From the cell containing the given text, extract its center point as [X, Y] coordinate. 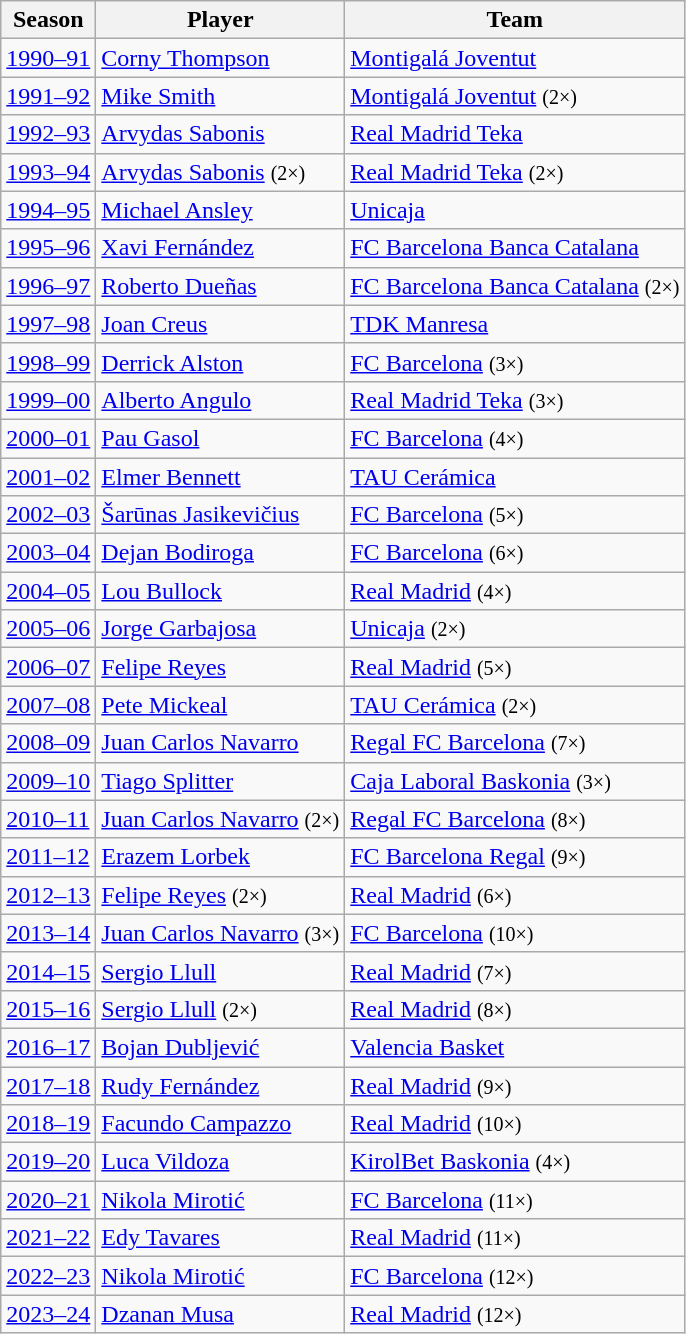
Real Madrid (9×) [515, 1085]
1992–93 [48, 134]
FC Barcelona (12×) [515, 1276]
Edy Tavares [220, 1238]
Sergio Llull (2×) [220, 1009]
Derrick Alston [220, 362]
TDK Manresa [515, 324]
2004–05 [48, 591]
KirolBet Baskonia (4×) [515, 1162]
Montigalá Joventut [515, 58]
Felipe Reyes (2×) [220, 895]
2022–23 [48, 1276]
FC Barcelona (4×) [515, 438]
1994–95 [48, 210]
Player [220, 20]
FC Barcelona (11×) [515, 1200]
Rudy Fernández [220, 1085]
Real Madrid (8×) [515, 1009]
FC Barcelona (5×) [515, 515]
Michael Ansley [220, 210]
1997–98 [48, 324]
Erazem Lorbek [220, 857]
Regal FC Barcelona (8×) [515, 819]
Tiago Splitter [220, 781]
Elmer Bennett [220, 477]
Juan Carlos Navarro [220, 743]
Real Madrid (5×) [515, 667]
Real Madrid (10×) [515, 1124]
Juan Carlos Navarro (3×) [220, 933]
TAU Cerámica (2×) [515, 705]
Real Madrid Teka [515, 134]
2016–17 [48, 1047]
Unicaja (2×) [515, 629]
FC Barcelona (10×) [515, 933]
Mike Smith [220, 96]
2021–22 [48, 1238]
Montigalá Joventut (2×) [515, 96]
2009–10 [48, 781]
Real Madrid (6×) [515, 895]
1993–94 [48, 172]
2014–15 [48, 971]
FC Barcelona Banca Catalana [515, 248]
1999–00 [48, 400]
Lou Bullock [220, 591]
Šarūnas Jasikevičius [220, 515]
FC Barcelona (6×) [515, 553]
2011–12 [48, 857]
2001–02 [48, 477]
Roberto Dueñas [220, 286]
2010–11 [48, 819]
Regal FC Barcelona (7×) [515, 743]
Real Madrid (7×) [515, 971]
Facundo Campazzo [220, 1124]
Dzanan Musa [220, 1314]
Corny Thompson [220, 58]
2018–19 [48, 1124]
Sergio Llull [220, 971]
1995–96 [48, 248]
1998–99 [48, 362]
1990–91 [48, 58]
2012–13 [48, 895]
2005–06 [48, 629]
TAU Cerámica [515, 477]
Real Madrid (12×) [515, 1314]
Valencia Basket [515, 1047]
Dejan Bodiroga [220, 553]
2020–21 [48, 1200]
Arvydas Sabonis (2×) [220, 172]
2015–16 [48, 1009]
2002–03 [48, 515]
Real Madrid (11×) [515, 1238]
2017–18 [48, 1085]
2007–08 [48, 705]
Juan Carlos Navarro (2×) [220, 819]
Real Madrid Teka (3×) [515, 400]
1996–97 [48, 286]
Joan Creus [220, 324]
2006–07 [48, 667]
Season [48, 20]
Felipe Reyes [220, 667]
Real Madrid (4×) [515, 591]
FC Barcelona Banca Catalana (2×) [515, 286]
Luca Vildoza [220, 1162]
Jorge Garbajosa [220, 629]
2008–09 [48, 743]
Caja Laboral Baskonia (3×) [515, 781]
Pau Gasol [220, 438]
FC Barcelona (3×) [515, 362]
Xavi Fernández [220, 248]
2000–01 [48, 438]
Alberto Angulo [220, 400]
2023–24 [48, 1314]
Bojan Dubljević [220, 1047]
Unicaja [515, 210]
2013–14 [48, 933]
2003–04 [48, 553]
FC Barcelona Regal (9×) [515, 857]
Team [515, 20]
Pete Mickeal [220, 705]
Arvydas Sabonis [220, 134]
Real Madrid Teka (2×) [515, 172]
1991–92 [48, 96]
2019–20 [48, 1162]
